From the cell containing the given text, extract its center point as (x, y) coordinate. 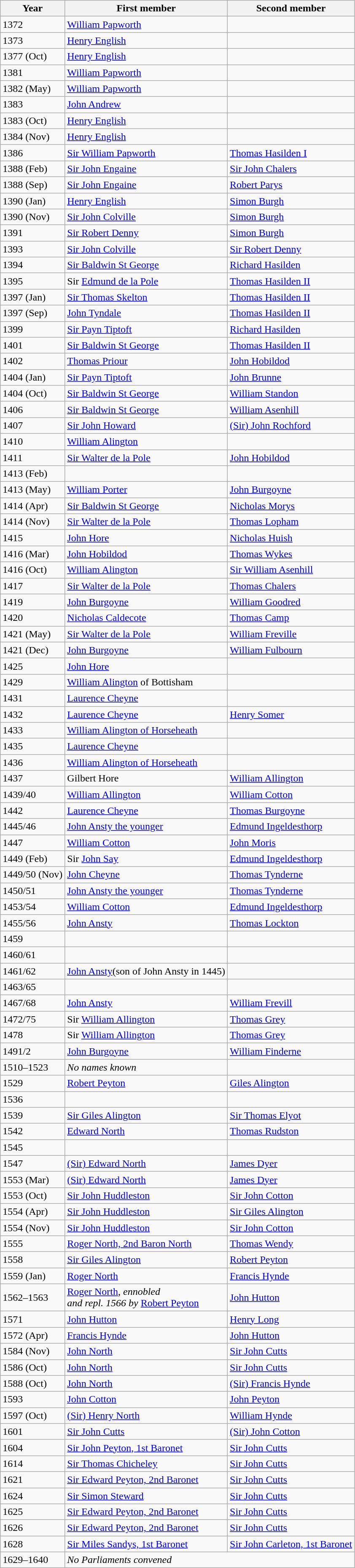
1416 (Mar) (33, 554)
1455/56 (33, 923)
1417 (33, 586)
1431 (33, 698)
William Asenhill (291, 409)
1421 (Dec) (33, 650)
Sir Thomas Skelton (146, 297)
1539 (33, 1115)
1419 (33, 602)
Sir Miles Sandys, 1st Baronet (146, 1544)
1460/61 (33, 955)
Sir John Howard (146, 425)
William Frevill (291, 1003)
John Cheyne (146, 875)
1410 (33, 441)
Thomas Wykes (291, 554)
1542 (33, 1131)
1404 (Jan) (33, 377)
1453/54 (33, 907)
Thomas Lockton (291, 923)
Thomas Lopham (291, 522)
1413 (May) (33, 490)
1447 (33, 843)
1478 (33, 1035)
William Finderne (291, 1051)
(Sir) Francis Hynde (291, 1383)
1554 (Apr) (33, 1211)
John Brunne (291, 377)
1545 (33, 1147)
1554 (Nov) (33, 1228)
1584 (Nov) (33, 1351)
No names known (146, 1067)
First member (146, 8)
1442 (33, 811)
1555 (33, 1244)
1588 (Oct) (33, 1383)
1395 (33, 281)
1625 (33, 1512)
Sir John Chalers (291, 169)
John Moris (291, 843)
1394 (33, 265)
1624 (33, 1496)
William Fulbourn (291, 650)
(Sir) John Rochford (291, 425)
1391 (33, 233)
Sir John Peyton, 1st Baronet (146, 1447)
1586 (Oct) (33, 1367)
Sir Thomas Chicheley (146, 1463)
1414 (Apr) (33, 506)
1614 (33, 1463)
1384 (Nov) (33, 137)
1459 (33, 939)
Roger North, 2nd Baron North (146, 1244)
William Alington of Bottisham (146, 682)
1420 (33, 618)
1593 (33, 1399)
1406 (33, 409)
1510–1523 (33, 1067)
Thomas Rudston (291, 1131)
1529 (33, 1083)
Sir William Asenhill (291, 570)
1450/51 (33, 891)
1399 (33, 329)
John Cotton (146, 1399)
1386 (33, 153)
1407 (33, 425)
1628 (33, 1544)
Year (33, 8)
William Goodred (291, 602)
Thomas Camp (291, 618)
1437 (33, 779)
1536 (33, 1099)
1572 (Apr) (33, 1335)
1463/65 (33, 987)
1461/62 (33, 971)
1558 (33, 1260)
Sir Thomas Elyot (291, 1115)
1559 (Jan) (33, 1276)
1382 (May) (33, 89)
1421 (May) (33, 634)
1397 (Jan) (33, 297)
William Standon (291, 393)
Edward North (146, 1131)
1553 (Oct) (33, 1195)
(Sir) John Cotton (291, 1431)
Nicholas Huish (291, 538)
Thomas Wendy (291, 1244)
1388 (Sep) (33, 185)
1626 (33, 1528)
Second member (291, 8)
1449/50 (Nov) (33, 875)
1467/68 (33, 1003)
Roger North, ennobled and repl. 1566 by Robert Peyton (146, 1297)
Thomas Priour (146, 361)
1425 (33, 666)
No Parliaments convened (210, 1560)
1429 (33, 682)
(Sir) Henry North (146, 1415)
Roger North (146, 1276)
1629–1640 (33, 1560)
1411 (33, 457)
John Andrew (146, 105)
1491/2 (33, 1051)
1597 (Oct) (33, 1415)
1372 (33, 24)
1415 (33, 538)
1433 (33, 730)
1402 (33, 361)
John Tyndale (146, 313)
1439/40 (33, 795)
Sir John Say (146, 859)
1432 (33, 714)
Sir John Carleton, 1st Baronet (291, 1544)
John Peyton (291, 1399)
1413 (Feb) (33, 474)
Henry Somer (291, 714)
1381 (33, 72)
Sir Simon Steward (146, 1496)
1404 (Oct) (33, 393)
Giles Alington (291, 1083)
1393 (33, 249)
Thomas Burgoyne (291, 811)
1621 (33, 1479)
1562–1563 (33, 1297)
John Ansty(son of John Ansty in 1445) (146, 971)
1571 (33, 1319)
1414 (Nov) (33, 522)
1604 (33, 1447)
1390 (Nov) (33, 217)
1383 (Oct) (33, 121)
William Porter (146, 490)
1435 (33, 746)
William Hynde (291, 1415)
1436 (33, 763)
1373 (33, 40)
Henry Long (291, 1319)
Nicholas Caldecote (146, 618)
Thomas Chalers (291, 586)
1445/46 (33, 827)
Robert Parys (291, 185)
1547 (33, 1163)
1390 (Jan) (33, 201)
Sir William Papworth (146, 153)
1601 (33, 1431)
1388 (Feb) (33, 169)
William Freville (291, 634)
1397 (Sep) (33, 313)
1383 (33, 105)
Nicholas Morys (291, 506)
Sir Edmund de la Pole (146, 281)
Thomas Hasilden I (291, 153)
1449 (Feb) (33, 859)
1472/75 (33, 1019)
1377 (Oct) (33, 56)
1553 (Mar) (33, 1179)
1416 (Oct) (33, 570)
1401 (33, 345)
Gilbert Hore (146, 779)
